From the cell containing the given text, extract its center point as [x, y] coordinate. 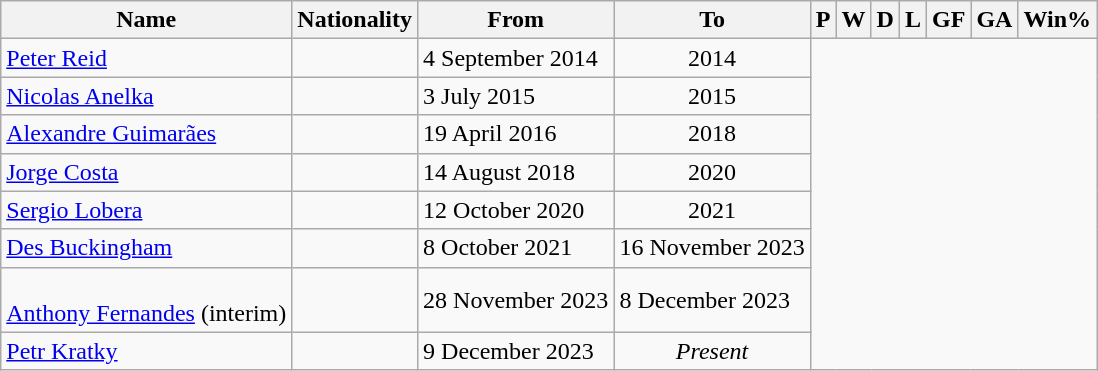
L [912, 20]
8 October 2021 [516, 248]
4 September 2014 [516, 58]
3 July 2015 [516, 96]
Petr Kratky [146, 351]
Anthony Fernandes (interim) [146, 300]
GF [949, 20]
19 April 2016 [516, 134]
D [885, 20]
Nationality [355, 20]
Nicolas Anelka [146, 96]
W [854, 20]
2015 [712, 96]
Sergio Lobera [146, 210]
14 August 2018 [516, 172]
2020 [712, 172]
Name [146, 20]
Alexandre Guimarães [146, 134]
To [712, 20]
GA [994, 20]
28 November 2023 [516, 300]
8 December 2023 [712, 300]
16 November 2023 [712, 248]
Win% [1058, 20]
9 December 2023 [516, 351]
From [516, 20]
P [823, 20]
Present [712, 351]
2018 [712, 134]
2014 [712, 58]
Jorge Costa [146, 172]
Peter Reid [146, 58]
12 October 2020 [516, 210]
2021 [712, 210]
Des Buckingham [146, 248]
